Determine the (x, y) coordinate at the center of the cell enclosing the given text.  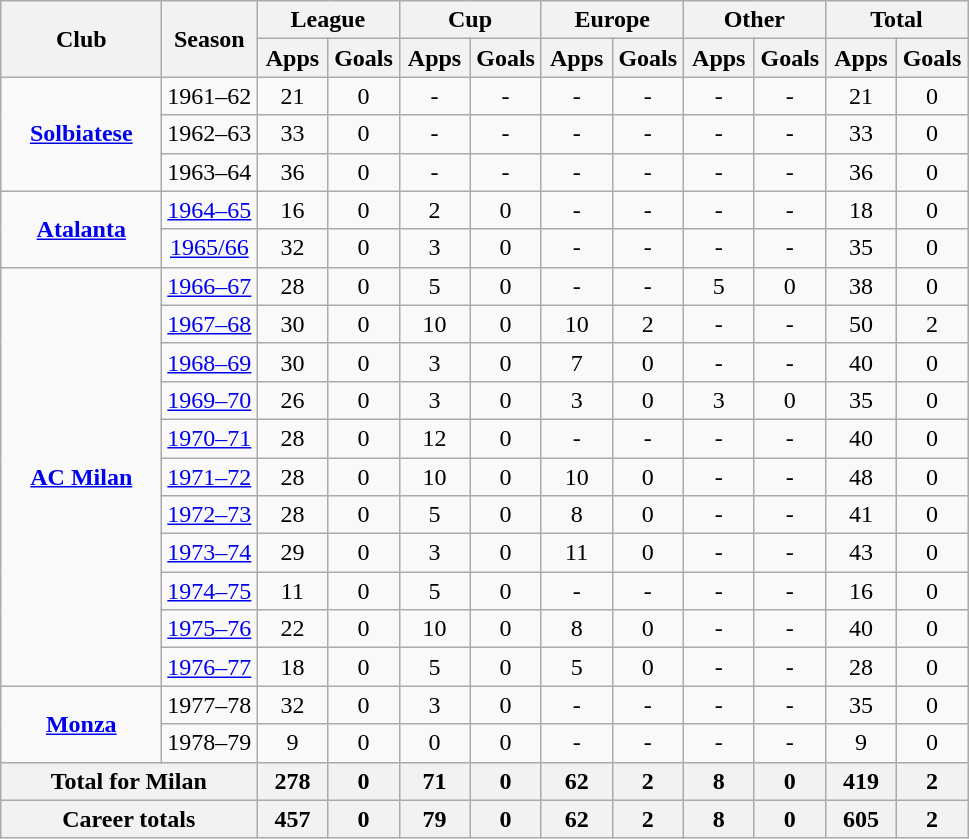
38 (860, 286)
Total for Milan (129, 781)
Europe (612, 20)
7 (576, 362)
Solbiatese (82, 134)
1978–79 (210, 743)
1965/66 (210, 248)
48 (860, 477)
1962–63 (210, 134)
1969–70 (210, 400)
43 (860, 553)
1972–73 (210, 515)
12 (434, 438)
1961–62 (210, 96)
79 (434, 819)
605 (860, 819)
1974–75 (210, 591)
League (328, 20)
Club (82, 39)
1963–64 (210, 172)
1975–76 (210, 629)
Atalanta (82, 229)
1971–72 (210, 477)
Cup (470, 20)
1976–77 (210, 667)
71 (434, 781)
AC Milan (82, 476)
Monza (82, 724)
457 (292, 819)
Career totals (129, 819)
41 (860, 515)
Season (210, 39)
419 (860, 781)
50 (860, 324)
22 (292, 629)
1973–74 (210, 553)
1968–69 (210, 362)
278 (292, 781)
Other (754, 20)
1970–71 (210, 438)
1977–78 (210, 705)
Total (896, 20)
26 (292, 400)
1967–68 (210, 324)
1964–65 (210, 210)
29 (292, 553)
1966–67 (210, 286)
